Scan for the cell matching the given text and deliver its (X, Y) coordinate at center. 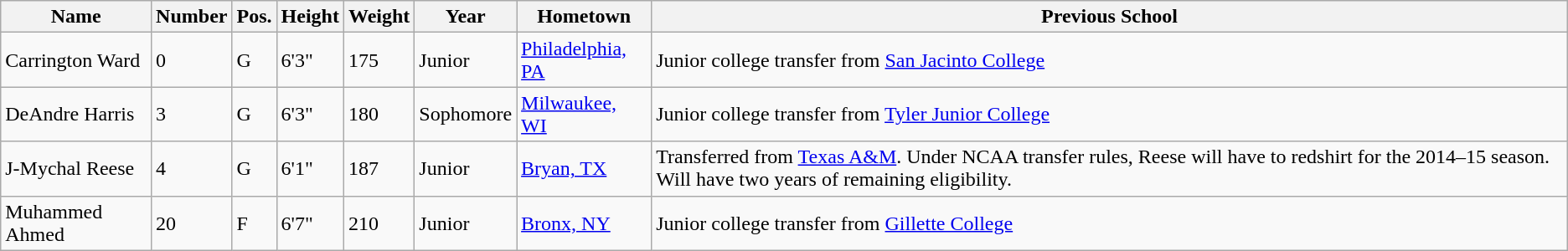
180 (379, 114)
Junior college transfer from Tyler Junior College (1110, 114)
Hometown (585, 17)
Sophomore (466, 114)
175 (379, 60)
Junior college transfer from San Jacinto College (1110, 60)
6'1" (310, 169)
Philadelphia, PA (585, 60)
F (255, 223)
0 (192, 60)
Height (310, 17)
Name (76, 17)
Pos. (255, 17)
Bronx, NY (585, 223)
J-Mychal Reese (76, 169)
Number (192, 17)
187 (379, 169)
Bryan, TX (585, 169)
210 (379, 223)
Previous School (1110, 17)
3 (192, 114)
Milwaukee, WI (585, 114)
Weight (379, 17)
Muhammed Ahmed (76, 223)
20 (192, 223)
6'7" (310, 223)
Year (466, 17)
Junior college transfer from Gillette College (1110, 223)
DeAndre Harris (76, 114)
4 (192, 169)
Carrington Ward (76, 60)
